From the cell containing the given text, extract its center point as (x, y) coordinate. 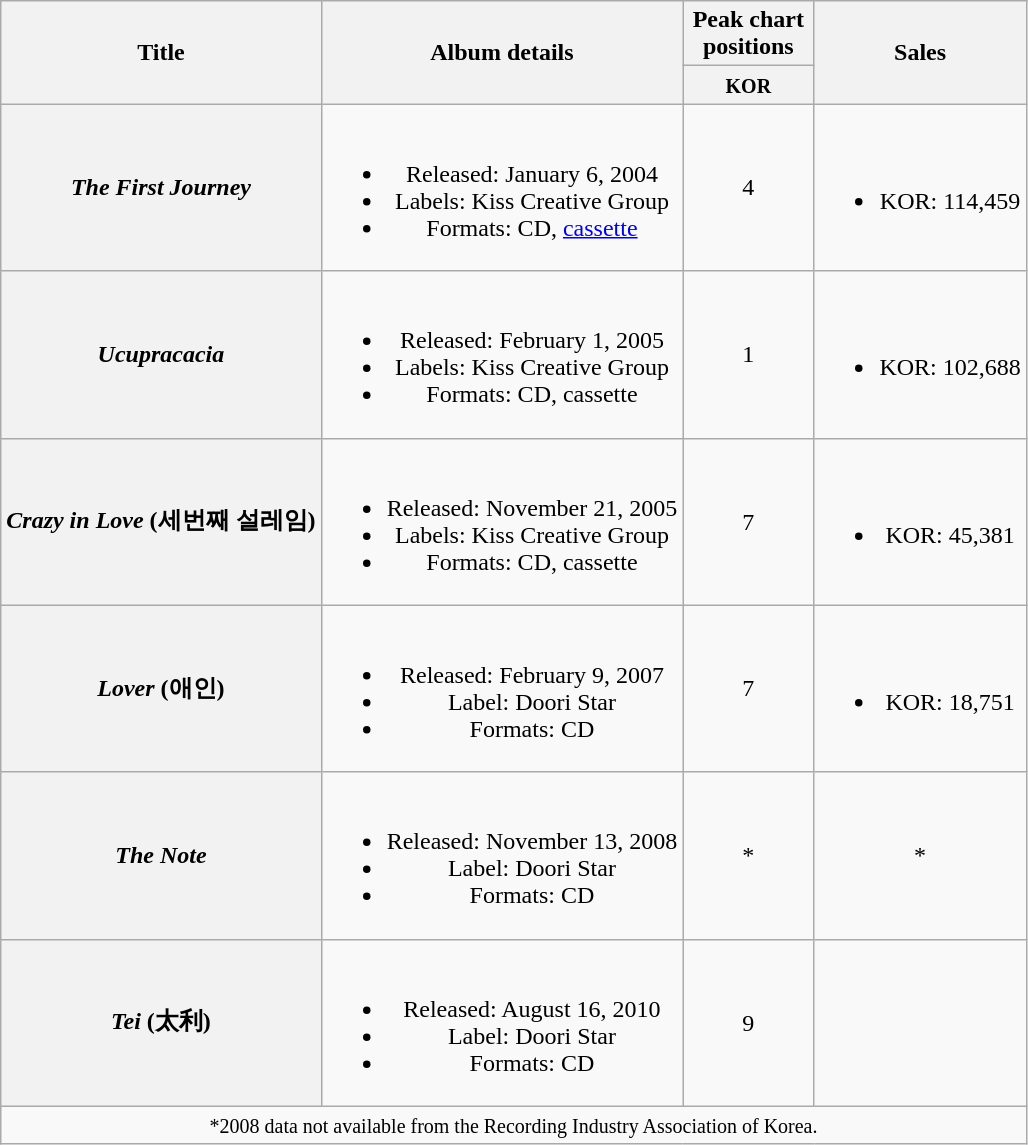
Released: November 21, 2005Labels: Kiss Creative GroupFormats: CD, cassette (502, 522)
Released: January 6, 2004Labels: Kiss Creative GroupFormats: CD, cassette (502, 188)
4 (748, 188)
Lover (애인) (161, 688)
9 (748, 1022)
The Note (161, 856)
KOR: 45,381 (920, 522)
Released: August 16, 2010Label: Doori StarFormats: CD (502, 1022)
Crazy in Love (세번째 설레임) (161, 522)
KOR: 114,459 (920, 188)
KOR (748, 85)
Released: February 9, 2007Label: Doori StarFormats: CD (502, 688)
The First Journey (161, 188)
Peak chart positions (748, 34)
KOR: 102,688 (920, 354)
Released: February 1, 2005Labels: Kiss Creative GroupFormats: CD, cassette (502, 354)
Album details (502, 52)
Tei (太利) (161, 1022)
Title (161, 52)
*2008 data not available from the Recording Industry Association of Korea. (514, 1125)
Ucupracacia (161, 354)
KOR: 18,751 (920, 688)
Released: November 13, 2008Label: Doori StarFormats: CD (502, 856)
1 (748, 354)
Sales (920, 52)
